For the text-containing cell, return its midpoint in (x, y) coordinate format. 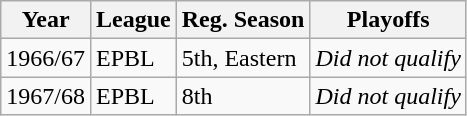
Year (46, 20)
8th (243, 96)
5th, Eastern (243, 58)
Playoffs (388, 20)
League (133, 20)
1967/68 (46, 96)
Reg. Season (243, 20)
1966/67 (46, 58)
